Scan for the cell matching the given text and deliver its (x, y) coordinate at center. 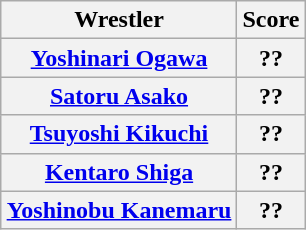
Tsuyoshi Kikuchi (119, 134)
Wrestler (119, 20)
Satoru Asako (119, 96)
Score (271, 20)
Kentaro Shiga (119, 172)
Yoshinobu Kanemaru (119, 210)
Yoshinari Ogawa (119, 58)
